Locate the cell with the specified text and output its [X, Y] center coordinate. 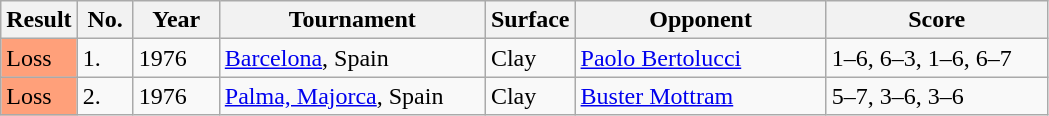
Surface [530, 20]
Score [936, 20]
Opponent [700, 20]
1–6, 6–3, 1–6, 6–7 [936, 58]
Year [176, 20]
Paolo Bertolucci [700, 58]
Result [39, 20]
No. [105, 20]
Palma, Majorca, Spain [352, 96]
Tournament [352, 20]
Buster Mottram [700, 96]
1. [105, 58]
5–7, 3–6, 3–6 [936, 96]
2. [105, 96]
Barcelona, Spain [352, 58]
